From the cell containing the given text, extract its center point as [X, Y] coordinate. 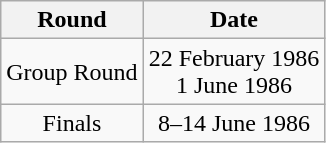
Date [234, 20]
22 February 19861 June 1986 [234, 72]
Round [72, 20]
Finals [72, 123]
Group Round [72, 72]
8–14 June 1986 [234, 123]
